Find where the given text appears and provide that cell's center as [x, y] coordinate. 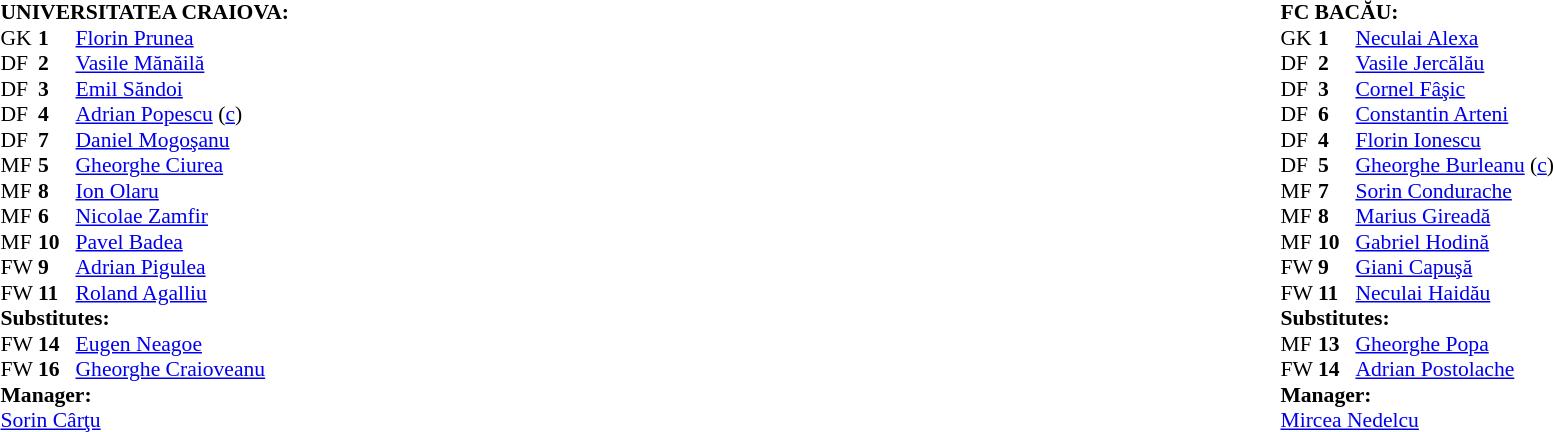
Gheorghe Ciurea [182, 165]
16 [57, 369]
Adrian Pigulea [182, 267]
Pavel Badea [182, 242]
Manager: [144, 395]
Adrian Popescu (c) [182, 115]
Florin Prunea [182, 38]
Substitutes: [144, 319]
Roland Agalliu [182, 293]
Ion Olaru [182, 191]
Vasile Mănăilă [182, 63]
UNIVERSITATEA CRAIOVA: [144, 13]
Gheorghe Craioveanu [182, 369]
Eugen Neagoe [182, 344]
Emil Săndoi [182, 89]
13 [1337, 344]
Daniel Mogoşanu [182, 140]
Nicolae Zamfir [182, 217]
